Output the [X, Y] coordinate of the center of the cell containing the given text.  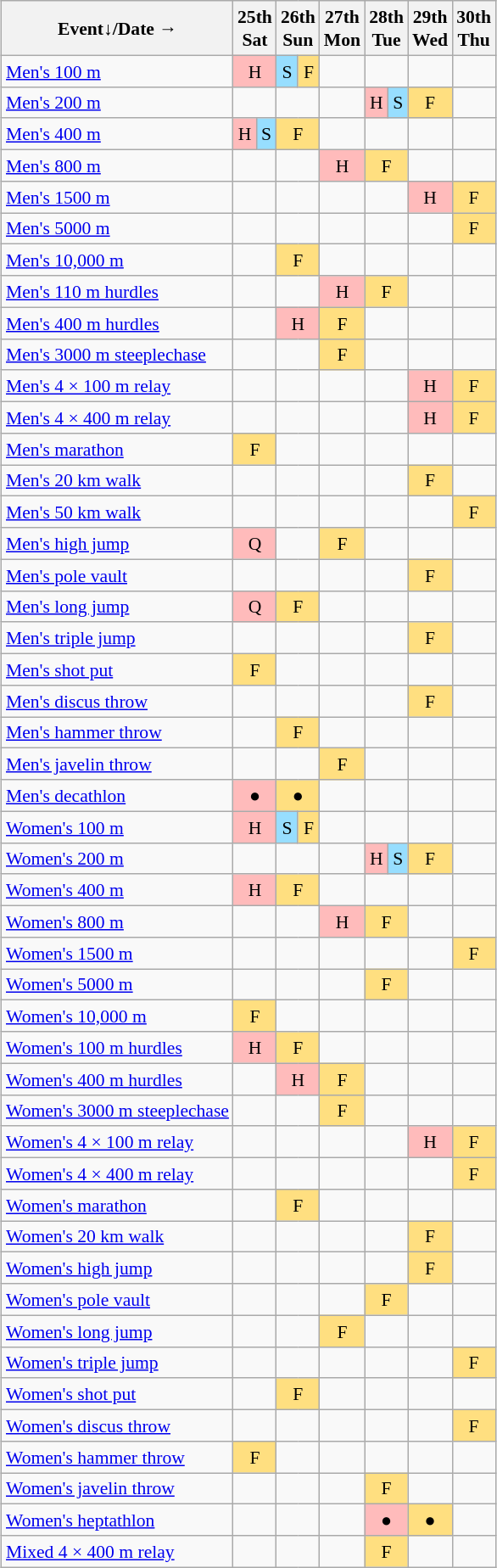
Men's 50 km walk [117, 512]
Women's heptathlon [117, 1520]
29thWed [430, 28]
Women's high jump [117, 1268]
Men's 4 × 400 m relay [117, 417]
Men's 10,000 m [117, 260]
26thSun [299, 28]
Men's high jump [117, 543]
Men's 5000 m [117, 227]
Men's hammer throw [117, 731]
Women's pole vault [117, 1300]
27thMon [343, 28]
Event↓/Date → [117, 28]
Men's triple jump [117, 638]
Men's 3000 m steeplechase [117, 355]
Women's discus throw [117, 1425]
Men's 400 m hurdles [117, 322]
Men's 20 km walk [117, 480]
Women's 100 m hurdles [117, 1047]
Men's 400 m [117, 134]
30thThu [473, 28]
Women's 100 m [117, 826]
Women's javelin throw [117, 1488]
Men's marathon [117, 448]
Women's 10,000 m [117, 1016]
Women's 20 km walk [117, 1235]
Men's decathlon [117, 796]
Women's triple jump [117, 1363]
Women's 800 m [117, 921]
Women's 400 m [117, 889]
Women's 400 m hurdles [117, 1079]
Women's 200 m [117, 859]
Mixed 4 × 400 m relay [117, 1551]
Women's 5000 m [117, 984]
Men's 200 m [117, 102]
Women's long jump [117, 1330]
Men's long jump [117, 606]
28thTue [387, 28]
Men's discus throw [117, 701]
Women's marathon [117, 1205]
Men's 110 m hurdles [117, 292]
Women's 3000 m steeplechase [117, 1110]
Men's 4 × 100 m relay [117, 385]
Men's shot put [117, 669]
Women's hammer throw [117, 1456]
Women's 4 × 400 m relay [117, 1173]
Men's 100 m [117, 71]
Men's pole vault [117, 575]
Men's 1500 m [117, 197]
Men's 800 m [117, 165]
Men's javelin throw [117, 764]
Women's shot put [117, 1393]
Women's 4 × 100 m relay [117, 1142]
Women's 1500 m [117, 952]
25thSat [254, 28]
